Detect which cell encompasses the target text, then output its (x, y) center coordinate. 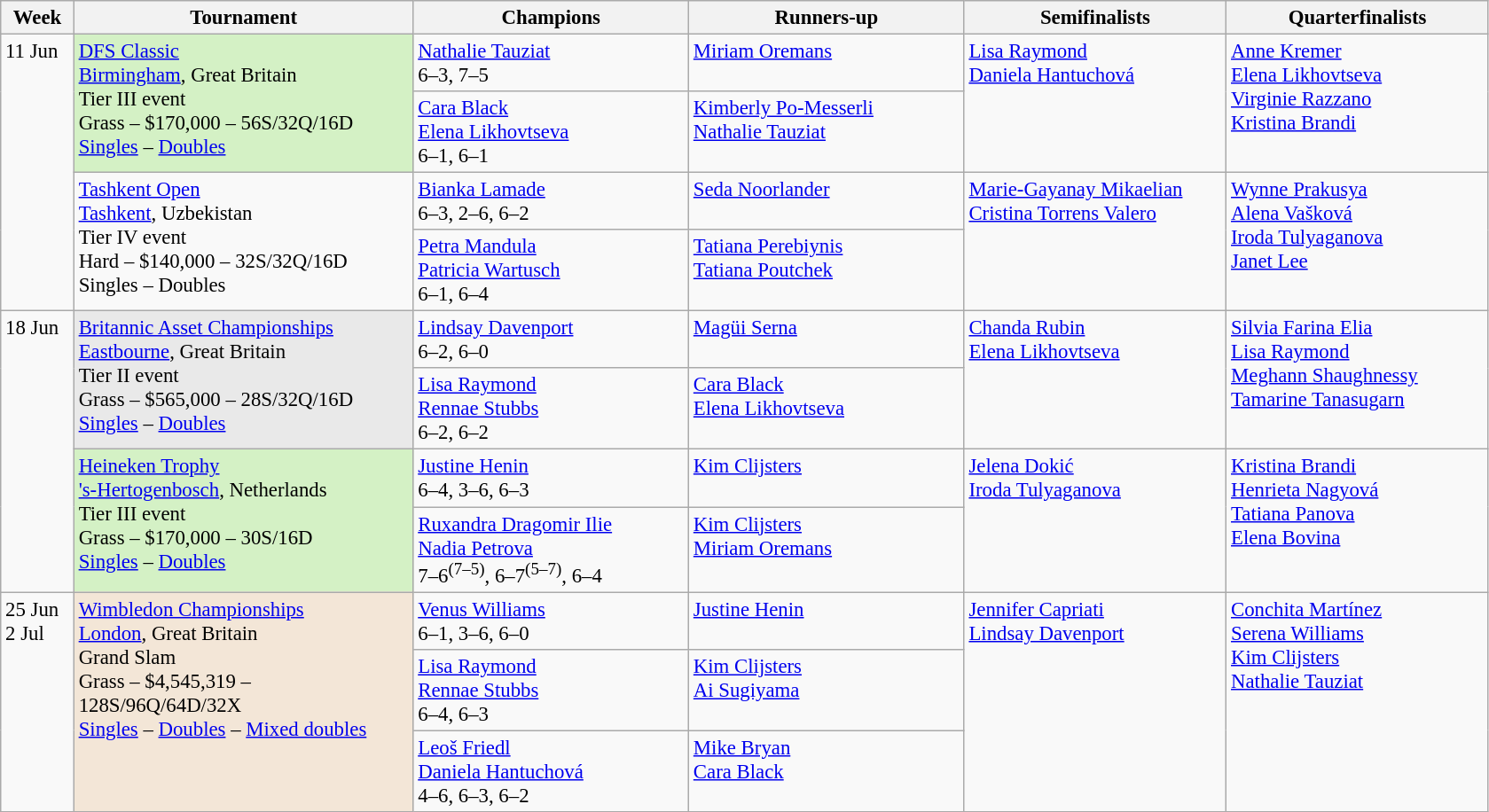
Semifinalists (1095, 18)
Chanda Rubin Elena Likhovtseva (1095, 380)
Lindsay Davenport 6–2, 6–0 (552, 340)
18 Jun (37, 452)
Britannic Asset Championships Eastbourne, Great Britain Tier II event Grass – $565,000 – 28S/32Q/16DSingles – Doubles (243, 380)
Petra Mandula Patricia Wartusch 6–1, 6–4 (552, 270)
Ruxandra Dragomir Ilie Nadia Petrova 7–6(7–5), 6–7(5–7), 6–4 (552, 550)
Bianka Lamade 6–3, 2–6, 6–2 (552, 202)
Kim Clijsters Ai Sugiyama (827, 690)
Silvia Farina Elia Lisa Raymond Meghann Shaughnessy Tamarine Tanasugarn (1358, 380)
Marie-Gayanay Mikaelian Cristina Torrens Valero (1095, 242)
Kim Clijsters (827, 479)
Justine Henin (827, 621)
Tashkent Open Tashkent, Uzbekistan Tier IV event Hard – $140,000 – 32S/32Q/16DSingles – Doubles (243, 242)
Runners-up (827, 18)
Tournament (243, 18)
Kim Clijsters Miriam Oremans (827, 550)
Wimbledon Championships London, Great Britain Grand Slam Grass – $4,545,319 – 128S/96Q/64D/32XSingles – Doubles – Mixed doubles (243, 702)
Mike Bryan Cara Black (827, 771)
Champions (552, 18)
Magüi Serna (827, 340)
DFS Classic Birmingham, Great Britain Tier III event Grass – $170,000 – 56S/32Q/16DSingles – Doubles (243, 104)
Conchita Martínez Serena Williams Kim Clijsters Nathalie Tauziat (1358, 702)
Jennifer Capriati Lindsay Davenport (1095, 702)
Miriam Oremans (827, 64)
Wynne Prakusya Alena Vašková Iroda Tulyaganova Janet Lee (1358, 242)
Kimberly Po-Messerli Nathalie Tauziat (827, 132)
Kristina Brandi Henrieta Nagyová Tatiana Panova Elena Bovina (1358, 521)
11 Jun (37, 173)
Anne Kremer Elena Likhovtseva Virginie Razzano Kristina Brandi (1358, 104)
Cara Black Elena Likhovtseva 6–1, 6–1 (552, 132)
Jelena Dokić Iroda Tulyaganova (1095, 521)
Venus Williams 6–1, 3–6, 6–0 (552, 621)
Lisa Raymond Daniela Hantuchová (1095, 104)
Lisa Raymond Rennae Stubbs 6–2, 6–2 (552, 410)
Justine Henin 6–4, 3–6, 6–3 (552, 479)
Heineken Trophy 's-Hertogenbosch, Netherlands Tier III event Grass – $170,000 – 30S/16DSingles – Doubles (243, 521)
Leoš Friedl Daniela Hantuchová 4–6, 6–3, 6–2 (552, 771)
Week (37, 18)
Seda Noorlander (827, 202)
Nathalie Tauziat 6–3, 7–5 (552, 64)
25 Jun2 Jul (37, 702)
Lisa Raymond Rennae Stubbs 6–4, 6–3 (552, 690)
Quarterfinalists (1358, 18)
Cara Black Elena Likhovtseva (827, 410)
Tatiana Perebiynis Tatiana Poutchek (827, 270)
